Detect which cell encompasses the target text, then output its (x, y) center coordinate. 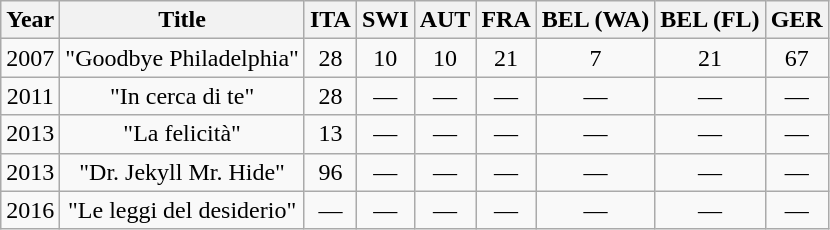
SWI (385, 20)
"Dr. Jekyll Mr. Hide" (182, 172)
67 (796, 58)
"Goodbye Philadelphia" (182, 58)
BEL (FL) (710, 20)
"In cerca di te" (182, 96)
Year (30, 20)
FRA (506, 20)
ITA (330, 20)
2011 (30, 96)
Title (182, 20)
BEL (WA) (595, 20)
GER (796, 20)
7 (595, 58)
96 (330, 172)
2016 (30, 210)
"La felicità" (182, 134)
"Le leggi del desiderio" (182, 210)
AUT (445, 20)
2007 (30, 58)
13 (330, 134)
